From the cell containing the given text, extract its center point as [X, Y] coordinate. 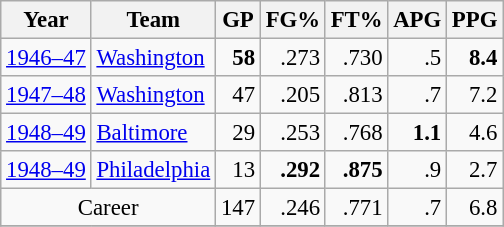
1947–48 [46, 95]
Baltimore [153, 133]
Year [46, 20]
.730 [356, 58]
APG [418, 20]
PPG [475, 20]
1.1 [418, 133]
.205 [292, 95]
GP [238, 20]
.253 [292, 133]
147 [238, 208]
58 [238, 58]
Career [108, 208]
.9 [418, 170]
29 [238, 133]
4.6 [475, 133]
.273 [292, 58]
2.7 [475, 170]
8.4 [475, 58]
.5 [418, 58]
13 [238, 170]
Philadelphia [153, 170]
FG% [292, 20]
47 [238, 95]
7.2 [475, 95]
Team [153, 20]
FT% [356, 20]
.771 [356, 208]
1946–47 [46, 58]
.246 [292, 208]
6.8 [475, 208]
.292 [292, 170]
.875 [356, 170]
.768 [356, 133]
.813 [356, 95]
